Locate the cell with the specified text and output its [X, Y] center coordinate. 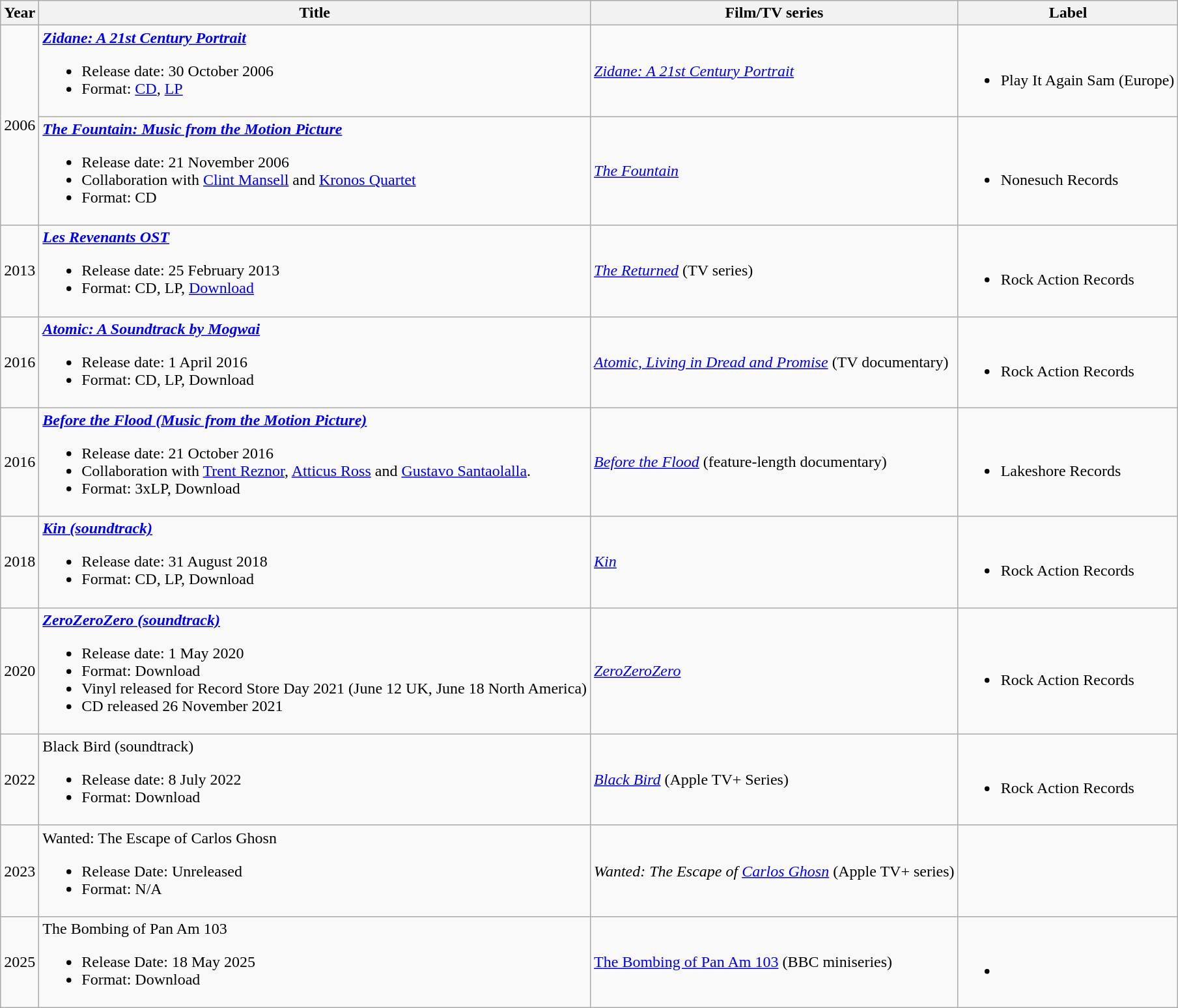
Atomic, Living in Dread and Promise (TV documentary) [775, 362]
Wanted: The Escape of Carlos GhosnRelease Date: UnreleasedFormat: N/A [315, 871]
Before the Flood (feature-length documentary) [775, 462]
Play It Again Sam (Europe) [1068, 71]
Black Bird (Apple TV+ Series) [775, 779]
The Bombing of Pan Am 103Release Date: 18 May 2025Format: Download [315, 962]
Title [315, 13]
2013 [20, 271]
ZeroZeroZero [775, 671]
2025 [20, 962]
2020 [20, 671]
The Fountain: Music from the Motion PictureRelease date: 21 November 2006Collaboration with Clint Mansell and Kronos QuartetFormat: CD [315, 171]
2022 [20, 779]
Zidane: A 21st Century Portrait [775, 71]
2018 [20, 562]
The Fountain [775, 171]
Nonesuch Records [1068, 171]
Les Revenants OSTRelease date: 25 February 2013Format: CD, LP, Download [315, 271]
Black Bird (soundtrack)Release date: 8 July 2022Format: Download [315, 779]
The Bombing of Pan Am 103 (BBC miniseries) [775, 962]
Zidane: A 21st Century PortraitRelease date: 30 October 2006Format: CD, LP [315, 71]
The Returned (TV series) [775, 271]
Lakeshore Records [1068, 462]
Year [20, 13]
Wanted: The Escape of Carlos Ghosn (Apple TV+ series) [775, 871]
Kin (soundtrack)Release date: 31 August 2018Format: CD, LP, Download [315, 562]
Kin [775, 562]
Film/TV series [775, 13]
Label [1068, 13]
Atomic: A Soundtrack by MogwaiRelease date: 1 April 2016Format: CD, LP, Download [315, 362]
2006 [20, 125]
2023 [20, 871]
